From the cell containing the given text, extract its center point as (X, Y) coordinate. 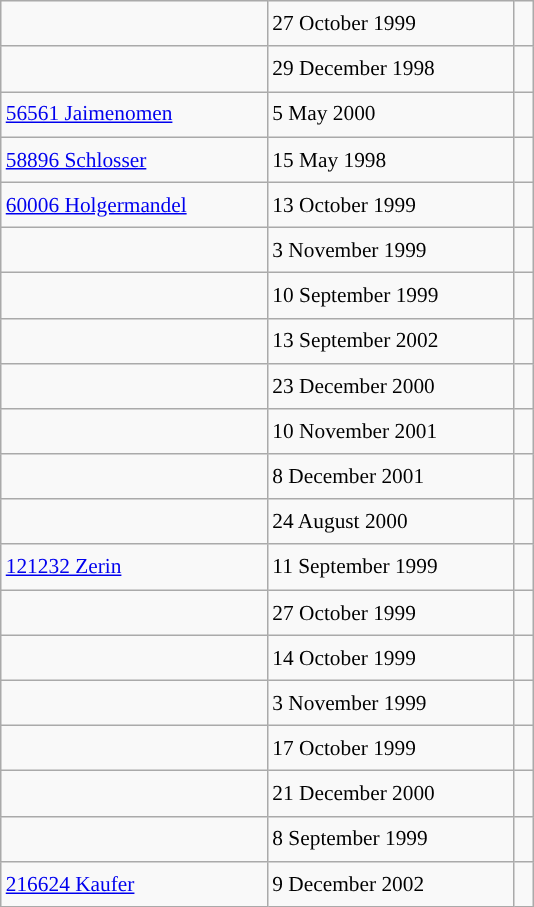
15 May 1998 (390, 160)
21 December 2000 (390, 794)
17 October 1999 (390, 748)
14 October 1999 (390, 658)
8 September 1999 (390, 838)
9 December 2002 (390, 884)
8 December 2001 (390, 476)
11 September 1999 (390, 566)
58896 Schlosser (134, 160)
13 October 1999 (390, 204)
23 December 2000 (390, 386)
13 September 2002 (390, 340)
121232 Zerin (134, 566)
5 May 2000 (390, 114)
29 December 1998 (390, 68)
24 August 2000 (390, 522)
60006 Holgermandel (134, 204)
56561 Jaimenomen (134, 114)
216624 Kaufer (134, 884)
10 November 2001 (390, 432)
10 September 1999 (390, 296)
